Pinpoint the cell where the given text exists, returning its [X, Y] midpoint coordinate. 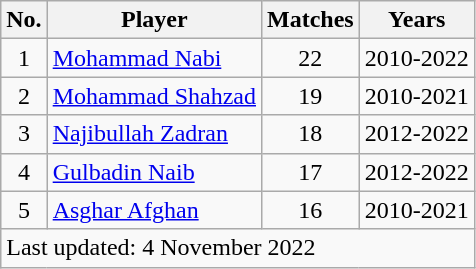
Asghar Afghan [154, 210]
3 [24, 134]
Najibullah Zadran [154, 134]
22 [311, 58]
Matches [311, 20]
Mohammad Nabi [154, 58]
Player [154, 20]
18 [311, 134]
19 [311, 96]
4 [24, 172]
16 [311, 210]
1 [24, 58]
2010-2022 [416, 58]
2 [24, 96]
Years [416, 20]
Mohammad Shahzad [154, 96]
17 [311, 172]
Last updated: 4 November 2022 [238, 248]
No. [24, 20]
5 [24, 210]
Gulbadin Naib [154, 172]
